Provide the (x, y) coordinate of the cell's center where the given text is located.  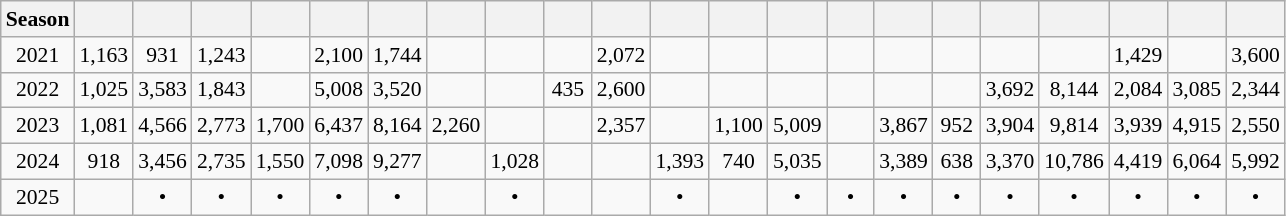
8,144 (1074, 90)
3,692 (1010, 90)
7,098 (338, 162)
1,700 (280, 126)
3,583 (162, 90)
2,072 (622, 55)
4,915 (1196, 126)
918 (104, 162)
1,243 (222, 55)
5,992 (1256, 162)
5,035 (798, 162)
2,100 (338, 55)
3,867 (904, 126)
2,260 (456, 126)
6,437 (338, 126)
2022 (38, 90)
3,389 (904, 162)
3,520 (398, 90)
2,344 (1256, 90)
1,100 (738, 126)
9,277 (398, 162)
2023 (38, 126)
5,008 (338, 90)
1,550 (280, 162)
1,028 (514, 162)
931 (162, 55)
8,164 (398, 126)
1,744 (398, 55)
10,786 (1074, 162)
1,081 (104, 126)
2021 (38, 55)
5,009 (798, 126)
1,025 (104, 90)
1,429 (1138, 55)
2,773 (222, 126)
2,600 (622, 90)
3,370 (1010, 162)
638 (957, 162)
2,735 (222, 162)
1,843 (222, 90)
2024 (38, 162)
2025 (38, 197)
6,064 (1196, 162)
3,939 (1138, 126)
Season (38, 19)
3,600 (1256, 55)
740 (738, 162)
4,419 (1138, 162)
1,163 (104, 55)
9,814 (1074, 126)
435 (568, 90)
3,085 (1196, 90)
4,566 (162, 126)
2,357 (622, 126)
952 (957, 126)
3,904 (1010, 126)
3,456 (162, 162)
1,393 (680, 162)
2,084 (1138, 90)
2,550 (1256, 126)
